Provide the [X, Y] coordinate of the cell's center where the given text is located.  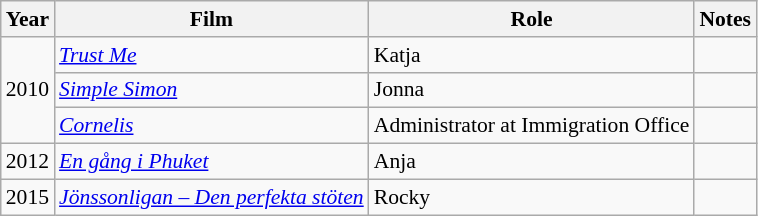
Anja [532, 162]
Katja [532, 55]
Film [212, 19]
Role [532, 19]
Trust Me [212, 55]
2012 [28, 162]
Jonna [532, 90]
Administrator at Immigration Office [532, 126]
2015 [28, 197]
Notes [725, 19]
En gång i Phuket [212, 162]
Jönssonligan – Den perfekta stöten [212, 197]
Year [28, 19]
2010 [28, 90]
Simple Simon [212, 90]
Cornelis [212, 126]
Rocky [532, 197]
